Return the (X, Y) coordinate for the center point of the cell that contains the specified text.  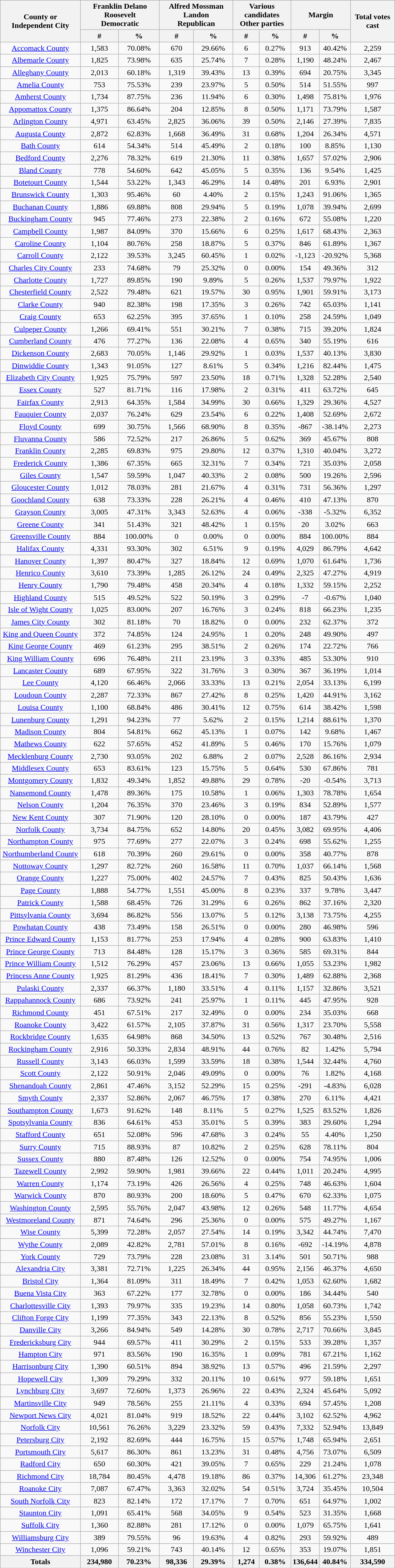
54.81% (139, 732)
944 (99, 1342)
26.56% (213, 1183)
72.71% (139, 1269)
63.72% (335, 390)
86.64% (139, 109)
93.05% (139, 756)
5,558 (372, 1025)
1,981 (177, 1171)
74.95% (335, 1159)
389 (99, 1537)
-291 (305, 1086)
1,641 (372, 1525)
Newport News City (40, 1415)
39.43% (213, 72)
Stafford County (40, 1134)
72.28% (139, 1232)
29.94% (213, 207)
0.76% (275, 1049)
Various candidatesOther parties (262, 15)
Rockbridge County (40, 1037)
13,849 (372, 1428)
82.72% (139, 866)
Henrico County (40, 573)
1,329 (305, 402)
3,610 (99, 573)
868 (177, 1037)
50.91% (139, 1073)
Amelia County (40, 85)
89.85% (139, 280)
37.87% (213, 1025)
Total votes cast (372, 21)
4,478 (177, 1476)
4,756 (305, 1452)
79.29% (139, 1379)
75.81% (335, 97)
128 (177, 952)
1,673 (99, 1110)
18.52% (213, 1415)
844 (372, 952)
77.46% (139, 219)
63.45% (139, 121)
2,297 (372, 1367)
67.35% (139, 463)
2,730 (99, 756)
453 (177, 1122)
53.22% (139, 182)
8.85% (335, 146)
766 (372, 646)
5,092 (372, 1391)
Rockingham County (40, 1049)
60.30% (139, 1464)
3,343 (177, 512)
38.92% (213, 1367)
686 (99, 1000)
1,365 (372, 195)
16.76% (213, 610)
Albemarle County (40, 60)
23.46% (213, 805)
Warwick County (40, 1196)
33.33% (213, 683)
1,332 (305, 585)
40.84% (335, 1562)
17.12% (213, 1525)
233 (99, 268)
70.08% (139, 48)
73.33% (139, 500)
39.05% (213, 1464)
124 (177, 634)
0.47% (275, 1196)
Wise County (40, 1232)
26.12% (213, 573)
1,373 (177, 1391)
80.47% (139, 561)
486 (177, 707)
1,604 (372, 1183)
64.98% (139, 1037)
Franklin Delano RooseveltDemocratic (120, 15)
177 (177, 1293)
Northumberland County (40, 854)
57.01% (213, 1244)
21.11% (213, 1403)
69.31% (335, 952)
116 (177, 390)
2,683 (99, 353)
32.02% (213, 1488)
232 (305, 622)
29.36% (335, 402)
1,011 (305, 1171)
861 (177, 1452)
39.66% (213, 1171)
26.21% (213, 500)
1,386 (99, 463)
Cumberland County (40, 341)
4,654 (372, 1208)
21.30% (213, 158)
0.45% (275, 829)
311 (177, 1281)
37.65% (213, 317)
696 (99, 658)
469 (99, 646)
57.65% (139, 744)
86.79% (335, 548)
0.82% (275, 1537)
Bristol City (40, 1281)
15.75% (213, 768)
321 (177, 524)
Middlesex County (40, 768)
1,058 (305, 1305)
154 (305, 268)
Lancaster County (40, 671)
3,447 (372, 890)
1,657 (305, 158)
-20 (305, 781)
20.75% (335, 72)
66.46% (139, 683)
54.60% (139, 170)
200 (177, 1196)
1,425 (372, 170)
34.50% (213, 1037)
54 (246, 1488)
1,049 (372, 317)
44.74% (335, 1232)
1,475 (372, 365)
Fauquier County (40, 414)
47.13% (335, 500)
1,285 (177, 573)
74.64% (139, 1220)
39.94% (335, 207)
77.35% (139, 1318)
Elizabeth City County (40, 378)
1,512 (99, 964)
64.97% (335, 1501)
22.08% (213, 341)
296 (177, 1220)
548 (305, 1208)
1,489 (305, 976)
50.43% (335, 878)
12.85% (213, 109)
76.35% (139, 805)
489 (372, 1537)
642 (177, 170)
19.57% (213, 292)
6.93% (335, 182)
Norfolk County (40, 829)
48.42% (213, 524)
426 (177, 1183)
10,561 (99, 1428)
91.62% (139, 1110)
35.01% (213, 1122)
2,901 (372, 182)
862 (305, 903)
25.74% (213, 60)
2,192 (99, 1440)
1,157 (305, 988)
3,245 (177, 256)
48.24% (335, 60)
367 (305, 671)
32.31% (213, 463)
51.43% (139, 524)
Grayson County (40, 512)
33.51% (213, 988)
23.50% (213, 378)
1,654 (372, 793)
0.23% (275, 890)
1,651 (372, 1379)
30.75% (139, 427)
1,190 (305, 60)
1,294 (372, 1122)
82.69% (139, 1440)
Amherst County (40, 97)
255 (177, 1403)
713 (99, 952)
61.27% (335, 1476)
2,259 (372, 48)
46.37% (335, 1269)
9.89% (213, 280)
Buckingham County (40, 219)
928 (372, 1000)
Nansemond County (40, 793)
1,375 (99, 109)
234,980 (99, 1562)
1,266 (99, 329)
21.59% (335, 1367)
23.32% (213, 1428)
340 (305, 341)
395 (177, 317)
3.14% (275, 1257)
4,571 (372, 133)
1,824 (372, 329)
207 (177, 610)
501 (305, 1257)
1,748 (305, 1440)
40.77% (335, 854)
6,199 (372, 683)
8.61% (213, 365)
78.56% (139, 1403)
46.63% (335, 1183)
52.08% (139, 1134)
29.60% (335, 1122)
74.85% (139, 634)
49.27% (335, 1220)
0.80% (275, 1305)
2,540 (372, 378)
3,422 (99, 1025)
18.49% (213, 1281)
55.08% (335, 219)
Culpeper County (40, 329)
Buchanan County (40, 207)
Mathews County (40, 744)
2,699 (372, 207)
1,096 (99, 1550)
24.95% (213, 634)
241 (177, 1000)
27.42% (213, 695)
2,276 (99, 158)
20.34% (213, 585)
26.96% (213, 1391)
69.83% (139, 451)
52.69% (335, 414)
-338 (305, 512)
83.61% (139, 768)
1,174 (99, 1183)
6,028 (372, 1086)
1,225 (177, 1269)
49.52% (139, 598)
0.51% (275, 1488)
40.13% (335, 353)
59 (246, 1428)
29.61% (213, 854)
Charles City County (40, 268)
Isle of Wight County (40, 610)
202 (177, 756)
236 (177, 97)
61.23% (139, 646)
334,590 (372, 1562)
0.64% (275, 768)
James City County (40, 622)
273 (177, 219)
62.25% (139, 317)
1,250 (372, 1134)
148 (177, 1110)
618 (99, 854)
3,173 (372, 292)
87 (177, 1147)
53.23% (335, 964)
2,037 (99, 414)
47.95% (335, 1000)
73.39% (139, 573)
1,584 (177, 402)
402 (177, 878)
57.02% (335, 158)
754 (305, 1159)
12.52% (213, 1159)
1,525 (305, 1110)
1,002 (372, 1501)
Hampton City (40, 1354)
39 (246, 121)
47.68% (213, 1134)
Greensville County (40, 536)
67.47% (139, 1488)
10 (246, 1379)
Totals (40, 1562)
78.11% (335, 1147)
Staunton City (40, 1513)
1,825 (99, 60)
82.44% (335, 365)
3,005 (99, 512)
120 (177, 817)
Halifax County (40, 548)
15.17% (213, 952)
50.33% (139, 1049)
7,470 (372, 1232)
0.69% (275, 561)
45.67% (335, 439)
40.42% (335, 48)
30.41% (213, 707)
3,102 (305, 1415)
Westmoreland County (40, 1220)
1,208 (372, 1403)
88.93% (139, 1147)
17.94% (213, 939)
0.21% (275, 683)
27.39% (335, 121)
Northampton County (40, 842)
527 (99, 390)
0.56% (275, 1025)
14,306 (305, 1476)
834 (305, 805)
523 (305, 1513)
2,528 (305, 756)
15.66% (213, 231)
1,790 (99, 585)
38.51% (213, 646)
Pulaski County (40, 988)
1,357 (372, 1342)
1,636 (372, 878)
2,522 (99, 292)
59.21% (139, 1550)
836 (99, 1122)
Craig County (40, 317)
65.41% (139, 1513)
270 (305, 1098)
70.05% (139, 353)
Southampton County (40, 1110)
53.30% (335, 658)
3,724 (305, 1488)
Nelson County (40, 805)
1,364 (99, 1281)
83.52% (335, 1110)
22.07% (213, 842)
3,381 (99, 1269)
645 (372, 390)
2,285 (99, 451)
452 (177, 744)
16.75% (213, 1440)
34.99% (213, 402)
70.66% (335, 1330)
568 (177, 1513)
3,845 (372, 1330)
41.89% (213, 744)
894 (177, 1367)
18.60% (213, 1196)
22.72% (335, 646)
551 (177, 329)
Alexandria City (40, 1269)
17.35% (213, 304)
44.91% (335, 695)
1,091 (99, 1513)
Princess Anne County (40, 976)
59.15% (335, 585)
1,467 (372, 732)
5,617 (99, 1452)
50.19% (213, 598)
28.10% (213, 817)
-1,123 (305, 256)
76.48% (139, 658)
Madison County (40, 732)
2,934 (372, 756)
753 (99, 85)
1,397 (99, 561)
940 (99, 304)
1,682 (372, 1281)
Dinwiddie County (40, 365)
80.93% (139, 1196)
-5.32% (335, 512)
23.08% (213, 1257)
1,037 (305, 866)
56.36% (335, 487)
81.29% (139, 976)
86.82% (139, 915)
Highland County (40, 598)
22.13% (213, 1318)
55.19% (335, 341)
1,982 (372, 964)
1,832 (99, 781)
38.42% (335, 707)
652 (177, 829)
64.35% (139, 402)
729 (99, 1257)
1,317 (305, 1025)
1,587 (372, 109)
45.49% (213, 146)
3,162 (372, 695)
Accomack County (40, 48)
Fredericksburg City (40, 1342)
Goochland County (40, 500)
62.60% (335, 1281)
174 (305, 646)
Loudoun County (40, 695)
158 (177, 927)
16.58% (213, 866)
2,672 (372, 414)
73.98% (139, 60)
39.28% (335, 1342)
1,180 (177, 988)
73.07% (335, 1452)
Mecklenburg County (40, 756)
1,025 (99, 610)
1,141 (372, 304)
89.36% (139, 793)
20.11% (213, 1379)
136,644 (305, 1562)
2,013 (99, 72)
New Kent County (40, 817)
Chesterfield County (40, 292)
68.84% (139, 707)
6,352 (372, 512)
69.57% (139, 1342)
Buena Vista City (40, 1293)
17.17% (213, 1501)
1,309 (99, 1379)
1,852 (177, 781)
0.54% (275, 1513)
84.94% (139, 1330)
36.49% (213, 133)
24.57% (213, 878)
123 (177, 768)
3,521 (372, 988)
47.46% (139, 1086)
Shenandoah County (40, 1086)
82 (305, 1049)
5,794 (372, 1049)
55.62% (335, 842)
556 (177, 915)
Bedford County (40, 158)
Martinsville City (40, 1403)
1,055 (305, 964)
2,861 (99, 1086)
Margin (321, 15)
476 (99, 341)
638 (99, 500)
Winchester City (40, 1550)
Clarke County (40, 304)
410 (305, 500)
13.23% (213, 1452)
1,235 (372, 610)
628 (305, 1147)
25.97% (213, 1000)
515 (99, 598)
Williamsburg City (40, 1537)
6.11% (335, 1098)
49.88% (213, 781)
Henry County (40, 585)
1,550 (372, 1318)
2,324 (305, 1391)
1,291 (99, 719)
540 (372, 1293)
126 (177, 1159)
1,053 (305, 1281)
76.24% (139, 414)
731 (305, 487)
6,509 (372, 1452)
335 (177, 1305)
1,153 (99, 939)
1,216 (305, 365)
29.66% (213, 48)
0.61% (275, 1379)
0.03% (275, 353)
81.71% (139, 390)
280 (305, 927)
977 (305, 1379)
Lee County (40, 683)
4,331 (99, 548)
-20.92% (335, 256)
Prince William County (40, 964)
Page County (40, 890)
66.23% (335, 610)
34.05% (213, 1513)
496 (305, 1367)
19.63% (213, 1537)
337 (305, 890)
721 (305, 463)
910 (372, 658)
60 (177, 195)
18.82% (213, 622)
21.24% (335, 1464)
234 (305, 1013)
1,851 (372, 1550)
698 (305, 842)
91.05% (139, 365)
Rappahannock County (40, 1000)
1,146 (177, 353)
Carroll County (40, 256)
1,040 (372, 598)
2,467 (372, 60)
945 (99, 219)
Richmond City (40, 1476)
549 (177, 1330)
662 (177, 732)
54.77% (139, 890)
1,370 (372, 719)
83.00% (139, 610)
61.64% (335, 561)
Brunswick County (40, 195)
46.29% (213, 182)
3,697 (99, 1391)
88.61% (335, 719)
2,320 (372, 903)
1,012 (99, 487)
60.45% (213, 256)
18.87% (213, 243)
64.61% (139, 1122)
2,287 (99, 695)
25.32% (213, 268)
4,527 (372, 402)
3,363 (177, 1488)
Augusta County (40, 133)
4,029 (305, 548)
2,057 (177, 1232)
2,596 (372, 475)
533 (305, 1342)
-867 (305, 427)
Alleghany County (40, 72)
60.18% (139, 72)
383 (305, 1122)
73.92% (139, 1000)
1,408 (305, 414)
1,274 (246, 1562)
0.49% (275, 573)
4,962 (372, 1415)
1,577 (372, 805)
42.82% (139, 1244)
586 (99, 439)
Louisa County (40, 707)
4,406 (372, 829)
11.94% (213, 97)
27.54% (213, 1232)
497 (372, 634)
Roanoke City (40, 1488)
23,348 (372, 1476)
846 (305, 243)
Harrisonburg City (40, 1367)
1,568 (372, 866)
73.75% (335, 915)
867 (177, 695)
Scott County (40, 1073)
2,906 (372, 158)
32.78% (213, 1293)
Floyd County (40, 427)
13.07% (213, 915)
4,255 (372, 915)
575 (305, 1220)
444 (177, 1440)
2,252 (372, 585)
3,734 (99, 829)
1,310 (305, 451)
3,266 (99, 1330)
18.84% (213, 561)
201 (305, 182)
341 (99, 524)
66.37% (139, 988)
239 (177, 85)
2,067 (177, 1098)
32.49% (213, 1013)
86.30% (139, 1452)
1,551 (177, 890)
67.21% (335, 1354)
856 (305, 1318)
26.51% (213, 927)
127 (177, 365)
778 (99, 170)
45.13% (213, 732)
84.75% (139, 829)
1,420 (305, 695)
66.03% (139, 1061)
650 (99, 1464)
59.92% (335, 1537)
0.75% (275, 707)
68.45% (139, 903)
248 (305, 634)
49.34% (139, 781)
1,047 (177, 475)
353 (305, 1550)
-4.83% (335, 1086)
Dickenson County (40, 353)
Charlottesville City (40, 1305)
65.03% (335, 304)
307 (99, 817)
82.14% (139, 1501)
0.02% (275, 256)
1,742 (372, 1305)
0.10% (275, 317)
Appomattox County (40, 109)
Radford City (40, 1464)
1,498 (305, 97)
Montgomery County (40, 781)
86 (246, 1476)
818 (305, 610)
Surry County (40, 1147)
80.76% (139, 243)
Fairfax County (40, 402)
621 (177, 292)
62.37% (335, 622)
871 (99, 1220)
59.90% (139, 1171)
52.94% (335, 1428)
457 (177, 964)
73.19% (139, 1183)
0.09% (275, 1354)
5,399 (99, 1232)
4,650 (372, 1269)
33.13% (335, 683)
878 (372, 854)
699 (99, 427)
2,872 (99, 133)
748 (305, 1183)
39.20% (335, 329)
Warren County (40, 1183)
Orange County (40, 878)
204 (177, 109)
4,421 (372, 1098)
31.76% (213, 671)
59.59% (139, 475)
343 (177, 1318)
29.39% (213, 1562)
29 (246, 781)
87.75% (139, 97)
635 (177, 60)
68.90% (213, 427)
Greene County (40, 524)
2,273 (372, 427)
60.51% (139, 1367)
59.18% (335, 1379)
485 (305, 658)
198 (177, 304)
82.88% (139, 1525)
52.63% (213, 512)
3,229 (177, 1428)
36.19% (335, 671)
45.64% (335, 1391)
Franklin County (40, 451)
1,588 (99, 903)
34.44% (335, 1293)
2,105 (177, 1025)
142 (305, 732)
4,168 (372, 1073)
187 (305, 817)
1,100 (99, 707)
81.04% (139, 1415)
1,360 (99, 1525)
Lynchburg City (40, 1391)
96 (177, 1537)
47.31% (139, 512)
Norfolk City (40, 1428)
69.88% (139, 207)
332 (177, 1379)
68.43% (335, 231)
0.29% (275, 598)
2,058 (372, 463)
Prince Edward County (40, 939)
1,214 (305, 719)
4,120 (99, 683)
45.05% (213, 170)
49.90% (335, 634)
1,243 (305, 195)
8.11% (213, 1110)
1,171 (305, 109)
Richmond County (40, 1013)
1,367 (372, 243)
65.94% (335, 1440)
825 (305, 878)
78.32% (139, 158)
19.18% (213, 1476)
9.54% (335, 170)
45.00% (213, 890)
1,162 (372, 1354)
23.06% (213, 964)
74.68% (139, 268)
616 (372, 341)
2,516 (372, 1037)
5.62% (213, 719)
1,410 (372, 939)
49.36% (335, 268)
458 (177, 585)
3,342 (305, 1232)
1,826 (372, 1110)
31.35% (335, 1513)
40.14% (213, 1550)
19.26% (335, 475)
32.44% (335, 1061)
76 (305, 1073)
Giles County (40, 475)
63.83% (335, 939)
767 (305, 1037)
46.75% (213, 1098)
971 (99, 1354)
665 (177, 463)
71.90% (139, 817)
49.09% (213, 1073)
619 (177, 158)
23.70% (335, 1025)
17.98% (213, 390)
0.12% (275, 915)
1,075 (372, 1196)
King George County (40, 646)
2,834 (177, 1049)
Danville City (40, 1330)
6.51% (213, 548)
65.75% (335, 1525)
70.23% (139, 1562)
10.58% (213, 793)
1,566 (177, 427)
312 (372, 268)
3,143 (99, 1061)
445 (305, 1000)
988 (372, 1257)
43.79% (335, 817)
0.71% (275, 378)
78.78% (335, 793)
1,227 (99, 878)
62.88% (335, 976)
43.98% (213, 1208)
3,713 (372, 781)
22.38% (213, 219)
2,368 (372, 976)
0.42% (275, 1281)
3,152 (177, 1086)
4,919 (372, 573)
1,130 (372, 146)
Charlotte County (40, 280)
2,046 (177, 1073)
52.28% (335, 378)
62.83% (139, 133)
40.04% (335, 451)
4,760 (372, 1061)
277 (177, 842)
78.03% (139, 487)
18,784 (99, 1476)
Petersburg City (40, 1440)
14.28% (213, 1330)
1,014 (372, 671)
436 (177, 976)
3,345 (372, 72)
1,583 (99, 48)
21.67% (213, 487)
17 (246, 1098)
Bath County (40, 146)
67.22% (139, 1293)
9.78% (335, 890)
Frederick County (40, 463)
4,878 (372, 1244)
16.35% (213, 1354)
81.18% (139, 622)
743 (177, 1550)
Lunenburg County (40, 719)
322 (177, 671)
2,363 (372, 231)
-38.14% (335, 427)
1,006 (372, 1159)
82.38% (139, 304)
77 (177, 719)
10.82% (213, 1147)
622 (99, 744)
1,901 (305, 292)
186 (305, 1293)
55 (305, 1134)
997 (372, 85)
70 (177, 622)
10,504 (372, 1488)
Prince George County (40, 952)
-7 (305, 598)
1,319 (177, 72)
1,547 (99, 475)
295 (177, 646)
Nottoway County (40, 866)
Smyth County (40, 1098)
19.07% (335, 1550)
69.95% (335, 829)
Wythe County (40, 1244)
0.36% (275, 952)
363 (99, 1293)
50.71% (335, 1257)
1,727 (99, 280)
70.39% (139, 854)
421 (177, 1464)
25.36% (213, 1220)
2,325 (305, 573)
Fluvanna County (40, 439)
1,393 (99, 1305)
23.97% (213, 85)
0.08% (275, 475)
19.23% (213, 1305)
94.23% (139, 719)
75.00% (139, 878)
51.55% (335, 85)
31.29% (213, 903)
4,021 (99, 1415)
1,104 (99, 243)
175 (177, 793)
98,336 (177, 1562)
52.89% (335, 805)
2,066 (177, 683)
1,922 (372, 280)
80.45% (139, 1476)
95.46% (139, 195)
35.45% (335, 1488)
1,886 (99, 207)
2,047 (177, 1208)
-0.67% (335, 598)
500 (305, 475)
100 (305, 146)
26.86% (213, 439)
530 (305, 768)
1,599 (177, 1061)
913 (305, 48)
1.82% (335, 1073)
72.52% (139, 439)
14.80% (213, 829)
30.29% (213, 1342)
55.23% (335, 1318)
629 (177, 414)
69.41% (139, 329)
726 (177, 903)
253 (177, 939)
1,328 (305, 378)
663 (372, 524)
52.86% (139, 1098)
84.48% (139, 952)
Arlington County (40, 121)
Clifton Forge City (40, 1318)
949 (99, 1403)
1,976 (372, 97)
1,199 (99, 1318)
81.09% (139, 1281)
1,070 (305, 561)
Tazewell County (40, 1171)
1,167 (372, 1220)
75.53% (139, 85)
358 (305, 854)
0.62% (275, 439)
76.26% (139, 1428)
23.19% (213, 658)
84.09% (139, 231)
59.91% (335, 292)
3,830 (372, 353)
3,694 (99, 915)
1,478 (99, 793)
2,595 (99, 1208)
369 (305, 439)
2,156 (305, 1269)
451 (99, 1013)
823 (99, 1501)
900 (305, 939)
5,368 (372, 256)
86.16% (335, 756)
919 (177, 1415)
76.29% (139, 964)
Pittsylvania County (40, 915)
54.34% (139, 146)
Sussex County (40, 1159)
47.27% (335, 573)
66.14% (335, 866)
County or Independent City (40, 21)
2,717 (305, 1330)
York County (40, 1257)
2,916 (99, 1049)
1,598 (372, 707)
Washington County (40, 1208)
Suffolk City (40, 1525)
Caroline County (40, 243)
672 (305, 219)
3.02% (335, 524)
-0.54% (335, 781)
522 (177, 598)
0.20% (275, 634)
48.91% (213, 1049)
23.54% (213, 414)
6.88% (213, 756)
2,089 (99, 1244)
46.98% (335, 927)
South Norfolk City (40, 1501)
1,220 (372, 219)
2,054 (305, 683)
4,642 (372, 548)
Gloucester County (40, 487)
1,635 (99, 1037)
30.48% (335, 1037)
427 (372, 817)
4,971 (99, 121)
61.89% (335, 243)
1,734 (99, 97)
36.06% (213, 121)
75.79% (139, 378)
0.68% (275, 133)
67.86% (335, 768)
229 (305, 1464)
327 (177, 561)
172 (177, 1501)
62.33% (335, 1196)
91.06% (335, 195)
Bland County (40, 170)
55.76% (139, 1208)
2,781 (177, 1244)
1,987 (99, 231)
18.41% (213, 976)
Russell County (40, 1061)
2,913 (99, 402)
1,617 (305, 231)
Campbell County (40, 231)
597 (177, 378)
Essex County (40, 390)
293 (305, 1537)
-14.19% (335, 1244)
689 (99, 671)
2,825 (177, 121)
1,390 (99, 1367)
9.68% (335, 732)
585 (305, 952)
Powhatan County (40, 927)
57.45% (335, 1403)
83.56% (139, 1354)
79 (177, 268)
60.73% (335, 1305)
211 (177, 658)
77.69% (139, 842)
77.27% (139, 341)
93.30% (139, 548)
668 (372, 1013)
72.33% (139, 695)
Hopewell City (40, 1379)
4,995 (372, 1171)
1.42% (335, 1049)
33.59% (213, 1061)
67.95% (139, 671)
87.48% (139, 1159)
61.57% (139, 1025)
Botetourt County (40, 182)
73.49% (139, 927)
29.80% (213, 451)
11.77% (335, 1208)
King and Queen County (40, 634)
81.77% (139, 939)
72.60% (139, 1391)
Patrick County (40, 903)
170 (305, 744)
2,992 (99, 1171)
7,332 (305, 1428)
Hanover County (40, 561)
880 (99, 1159)
52.29% (213, 1086)
Alfred Mossman LandonRepublican (196, 15)
Spotsylvania County (40, 1122)
2,651 (372, 1440)
0.22% (275, 414)
29.92% (213, 353)
1,255 (372, 842)
37.16% (335, 903)
Portsmouth City (40, 1452)
7,087 (99, 1488)
20.24% (335, 1171)
1,888 (99, 890)
3,272 (372, 451)
7,835 (372, 121)
742 (305, 304)
3,082 (305, 829)
438 (99, 927)
3,138 (305, 915)
24 (246, 573)
2,146 (305, 121)
24.59% (335, 317)
1,736 (372, 561)
15.76% (335, 744)
79.55% (139, 1537)
30.21% (213, 329)
-692 (305, 1244)
King William County (40, 658)
32.86% (335, 988)
67.51% (139, 1013)
40.33% (213, 475)
39.53% (139, 256)
Roanoke County (40, 1025)
62.52% (335, 1415)
